For the text-containing cell, return its midpoint in (X, Y) coordinate format. 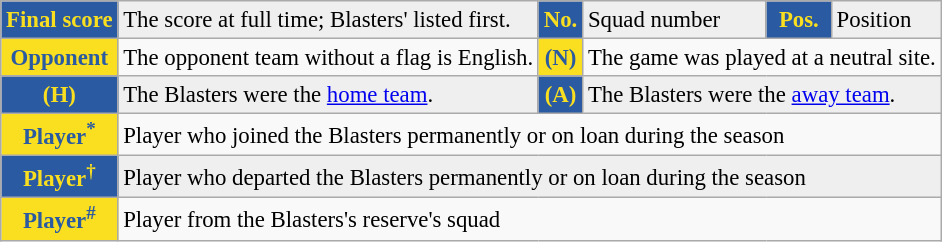
No. (560, 20)
The Blasters were the away team. (762, 95)
Player who joined the Blasters permanently or on loan during the season (530, 135)
Player from the Blasters's reserve's squad (530, 219)
Position (886, 20)
(A) (560, 95)
The Blasters were the home team. (328, 95)
The game was played at a neutral site. (762, 58)
The opponent team without a flag is English. (328, 58)
Player# (60, 219)
Opponent (60, 58)
Squad number (675, 20)
Player who departed the Blasters permanently or on loan during the season (530, 177)
Final score (60, 20)
(N) (560, 58)
(H) (60, 95)
Player† (60, 177)
The score at full time; Blasters' listed first. (328, 20)
Player* (60, 135)
Pos. (798, 20)
